Search for the cell housing the specified text and yield its [X, Y] center coordinate. 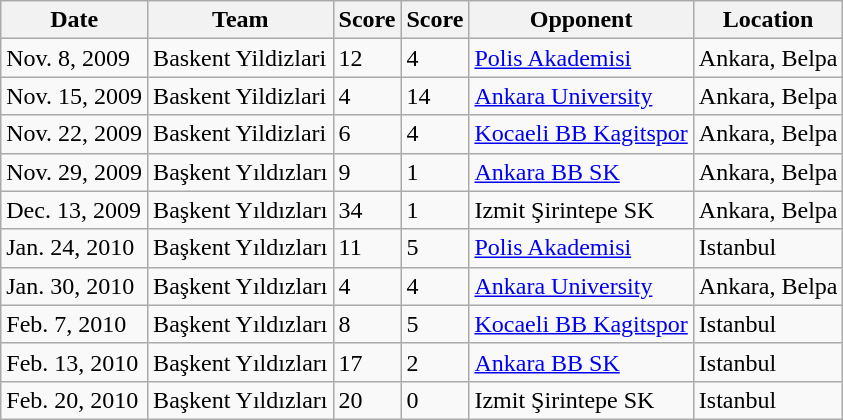
34 [367, 210]
Feb. 13, 2010 [74, 362]
Feb. 7, 2010 [74, 324]
9 [367, 172]
17 [367, 362]
Location [768, 20]
8 [367, 324]
Nov. 15, 2009 [74, 96]
20 [367, 400]
6 [367, 134]
Nov. 8, 2009 [74, 58]
Feb. 20, 2010 [74, 400]
11 [367, 248]
Date [74, 20]
2 [435, 362]
Dec. 13, 2009 [74, 210]
Nov. 29, 2009 [74, 172]
14 [435, 96]
Nov. 22, 2009 [74, 134]
Opponent [581, 20]
Team [240, 20]
Jan. 24, 2010 [74, 248]
Jan. 30, 2010 [74, 286]
12 [367, 58]
0 [435, 400]
